Pinpoint the cell where the given text exists, returning its [X, Y] midpoint coordinate. 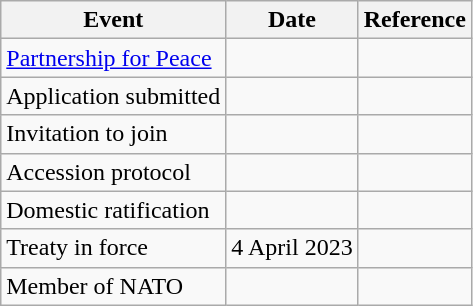
Invitation to join [114, 134]
4 April 2023 [292, 248]
Application submitted [114, 96]
Domestic ratification [114, 210]
Treaty in force [114, 248]
Reference [414, 20]
Accession protocol [114, 172]
Partnership for Peace [114, 58]
Date [292, 20]
Event [114, 20]
Member of NATO [114, 286]
